Detect which cell encompasses the target text, then output its [X, Y] center coordinate. 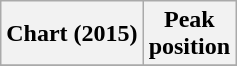
Chart (2015) [72, 34]
Peak position [189, 34]
